For the text-containing cell, return its midpoint in (X, Y) coordinate format. 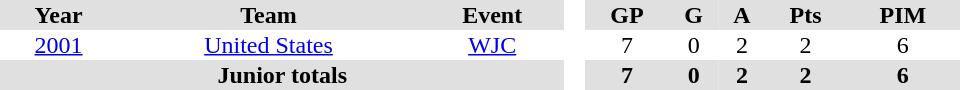
Year (58, 15)
Junior totals (282, 75)
2001 (58, 45)
Event (492, 15)
PIM (903, 15)
WJC (492, 45)
G (694, 15)
GP (626, 15)
United States (268, 45)
Team (268, 15)
Pts (805, 15)
A (742, 15)
